For the text-containing cell, return its midpoint in (X, Y) coordinate format. 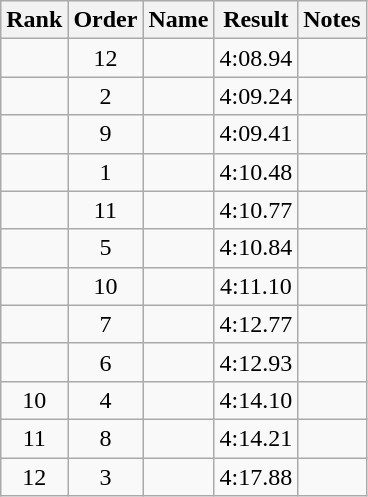
7 (106, 324)
6 (106, 362)
Name (178, 20)
Notes (332, 20)
4:14.10 (256, 400)
8 (106, 438)
4:10.48 (256, 172)
3 (106, 477)
4 (106, 400)
4:10.84 (256, 248)
4:12.93 (256, 362)
4:09.24 (256, 96)
Order (106, 20)
Rank (34, 20)
1 (106, 172)
Result (256, 20)
9 (106, 134)
2 (106, 96)
5 (106, 248)
4:12.77 (256, 324)
4:09.41 (256, 134)
4:08.94 (256, 58)
4:10.77 (256, 210)
4:11.10 (256, 286)
4:17.88 (256, 477)
4:14.21 (256, 438)
